Return the (x, y) coordinate for the center point of the cell that contains the specified text.  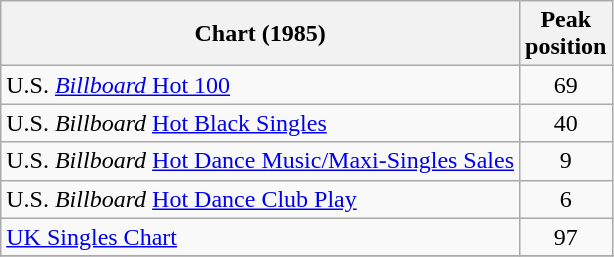
40 (566, 123)
U.S. Billboard Hot Dance Music/Maxi-Singles Sales (260, 161)
97 (566, 237)
U.S. Billboard Hot Dance Club Play (260, 199)
6 (566, 199)
U.S. Billboard Hot 100 (260, 85)
U.S. Billboard Hot Black Singles (260, 123)
9 (566, 161)
69 (566, 85)
Peakposition (566, 34)
Chart (1985) (260, 34)
UK Singles Chart (260, 237)
